Return the [x, y] coordinate for the center point of the cell that contains the specified text.  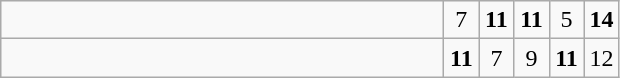
9 [532, 58]
5 [566, 20]
12 [602, 58]
14 [602, 20]
